Search for the cell housing the specified text and yield its (X, Y) center coordinate. 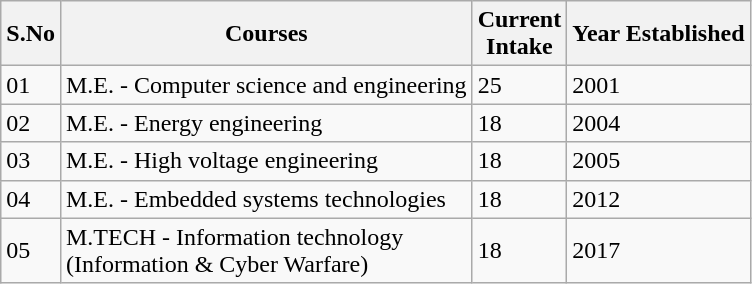
01 (31, 85)
S.No (31, 34)
2017 (658, 250)
M.E. - Embedded systems technologies (266, 199)
04 (31, 199)
M.E. - High voltage engineering (266, 161)
M.E. - Energy engineering (266, 123)
2004 (658, 123)
2001 (658, 85)
M.TECH - Information technology(Information & Cyber Warfare) (266, 250)
02 (31, 123)
2012 (658, 199)
M.E. - Computer science and engineering (266, 85)
03 (31, 161)
Year Established (658, 34)
Courses (266, 34)
05 (31, 250)
2005 (658, 161)
CurrentIntake (520, 34)
25 (520, 85)
